Capture the cell that displays the provided text and extract its (X, Y) central coordinate. 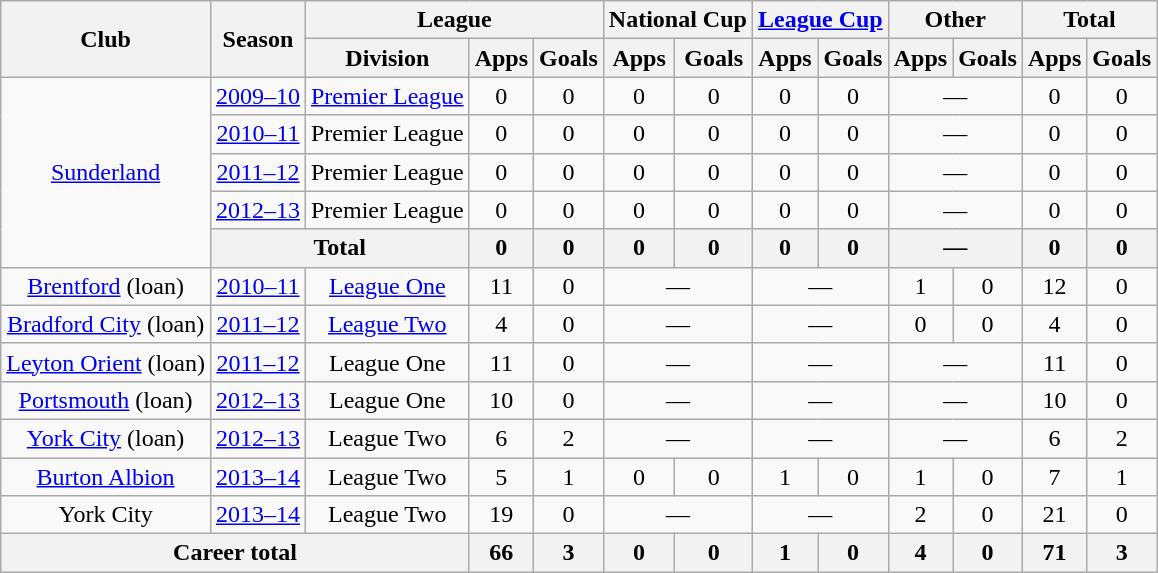
5 (501, 477)
Season (258, 39)
York City (106, 515)
Division (387, 58)
19 (501, 515)
Portsmouth (loan) (106, 400)
York City (loan) (106, 438)
Burton Albion (106, 477)
Bradford City (loan) (106, 324)
21 (1054, 515)
League (454, 20)
66 (501, 553)
Club (106, 39)
League Cup (820, 20)
Sunderland (106, 172)
71 (1054, 553)
Leyton Orient (loan) (106, 362)
2009–10 (258, 96)
National Cup (678, 20)
12 (1054, 286)
7 (1054, 477)
Other (955, 20)
Brentford (loan) (106, 286)
Career total (235, 553)
